Determine the [x, y] coordinate at the center of the cell enclosing the given text.  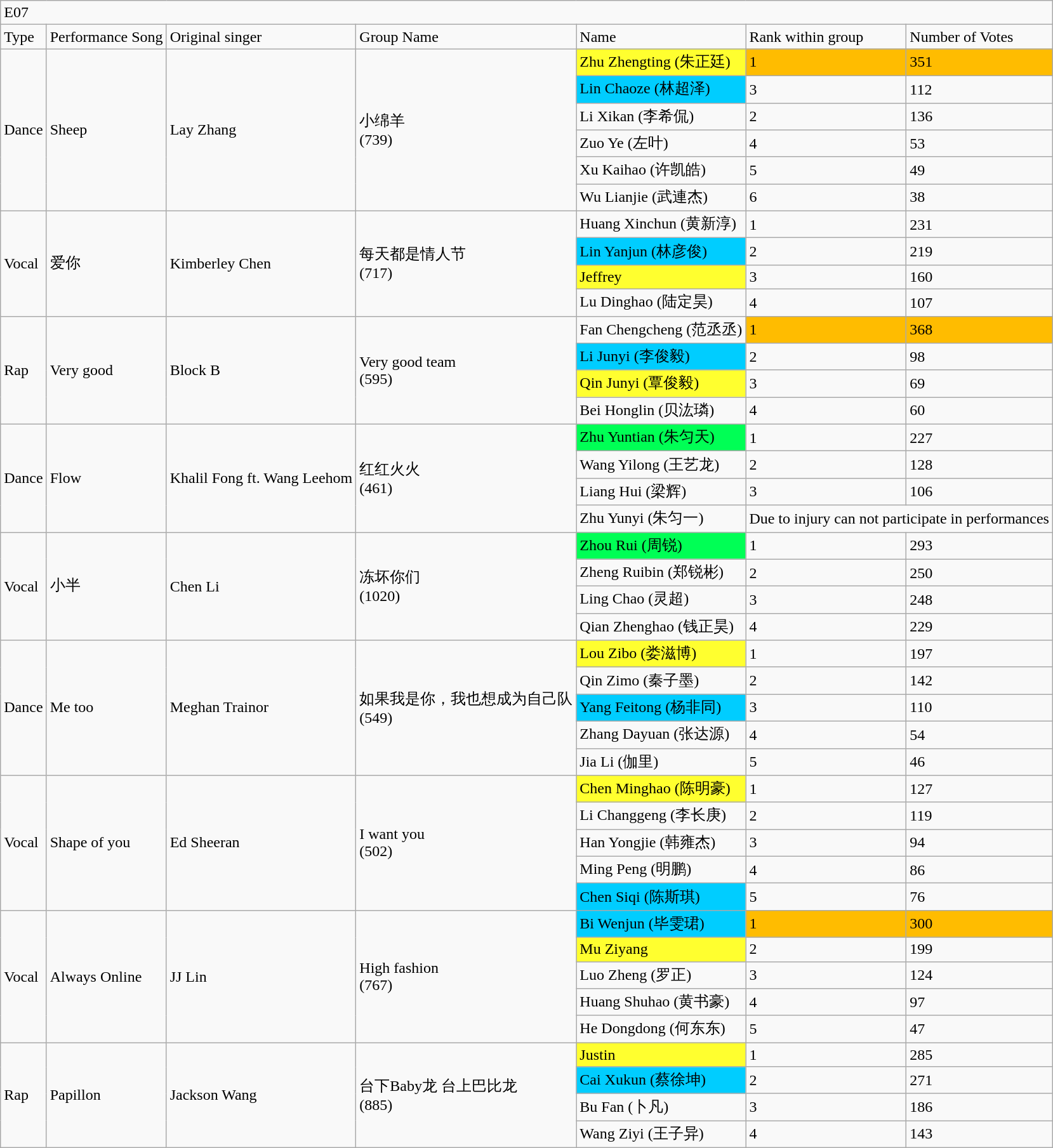
Zhu Zhengting (朱正廷) [661, 62]
He Dongdong (何东东) [661, 1029]
351 [980, 62]
Khalil Fong ft. Wang Leehom [262, 478]
Jackson Wang [262, 1095]
107 [980, 302]
小绵羊(739) [466, 129]
I want you(502) [466, 843]
Sheep [107, 129]
Han Yongjie (韩雍杰) [661, 843]
Performance Song [107, 37]
Wang Ziyi (王子异) [661, 1135]
Bi Wenjun (毕雯珺) [661, 924]
Lou Zibo (娄滋博) [661, 654]
Very good team(595) [466, 370]
53 [980, 143]
Rank within group [826, 37]
Xu Kaihao (许凯皓) [661, 170]
Wu Lianjie (武連杰) [661, 198]
Zuo Ye (左叶) [661, 143]
Chen Minghao (陈明豪) [661, 789]
Chen Li [262, 586]
Shape of you [107, 843]
Meghan Trainor [262, 708]
如果我是你，我也想成为自己队(549) [466, 708]
160 [980, 277]
49 [980, 170]
Huang Xinchun (黄新淳) [661, 225]
Me too [107, 708]
250 [980, 572]
229 [980, 627]
Kimberley Chen [262, 263]
47 [980, 1029]
Name [661, 37]
Yang Feitong (杨非同) [661, 708]
98 [980, 357]
142 [980, 680]
Lu Dinghao (陆定昊) [661, 302]
小半 [107, 586]
Liang Hui (梁辉) [661, 491]
Bei Honglin (贝汯璘) [661, 411]
Lin Chaoze (林超泽) [661, 89]
红红火火(461) [466, 478]
199 [980, 949]
197 [980, 654]
台下Baby龙 台上巴比龙(885) [466, 1095]
Zhang Dayuan (张达源) [661, 735]
219 [980, 251]
271 [980, 1080]
JJ Lin [262, 976]
94 [980, 843]
Fan Chengcheng (范丞丞) [661, 330]
110 [980, 708]
Ling Chao (灵超) [661, 600]
Zhu Yuntian (朱匀天) [661, 438]
143 [980, 1135]
Li Changgeng (李长庚) [661, 816]
293 [980, 546]
Zhou Rui (周锐) [661, 546]
Jia Li (伽里) [661, 762]
冻坏你们(1020) [466, 586]
Zhu Yunyi (朱匀一) [661, 519]
106 [980, 491]
Huang Shuhao (黄书豪) [661, 1003]
Group Name [466, 37]
Cai Xukun (蔡徐坤) [661, 1080]
High fashion(767) [466, 976]
60 [980, 411]
Number of Votes [980, 37]
Bu Fan (卜凡) [661, 1107]
Ming Peng (明鹏) [661, 869]
300 [980, 924]
Mu Ziyang [661, 949]
Flow [107, 478]
128 [980, 465]
Type [23, 37]
Due to injury can not participate in performances [899, 519]
Very good [107, 370]
227 [980, 438]
Qian Zhenghao (钱正昊) [661, 627]
46 [980, 762]
Original singer [262, 37]
Lin Yanjun (林彦俊) [661, 251]
368 [980, 330]
136 [980, 117]
285 [980, 1055]
119 [980, 816]
86 [980, 869]
6 [826, 198]
Jeffrey [661, 277]
248 [980, 600]
127 [980, 789]
231 [980, 225]
Ed Sheeran [262, 843]
Justin [661, 1055]
Papillon [107, 1095]
Block B [262, 370]
Qin Junyi (覃俊毅) [661, 383]
76 [980, 897]
38 [980, 198]
97 [980, 1003]
Zheng Ruibin (郑锐彬) [661, 572]
每天都是情人节(717) [466, 263]
54 [980, 735]
Chen Siqi (陈斯琪) [661, 897]
124 [980, 975]
Luo Zheng (罗正) [661, 975]
Lay Zhang [262, 129]
69 [980, 383]
186 [980, 1107]
112 [980, 89]
Li Xikan (李希侃) [661, 117]
Wang Yilong (王艺龙) [661, 465]
Li Junyi (李俊毅) [661, 357]
E07 [527, 13]
Qin Zimo (秦子墨) [661, 680]
Always Online [107, 976]
爱你 [107, 263]
